Locate the cell with the specified text and output its (X, Y) center coordinate. 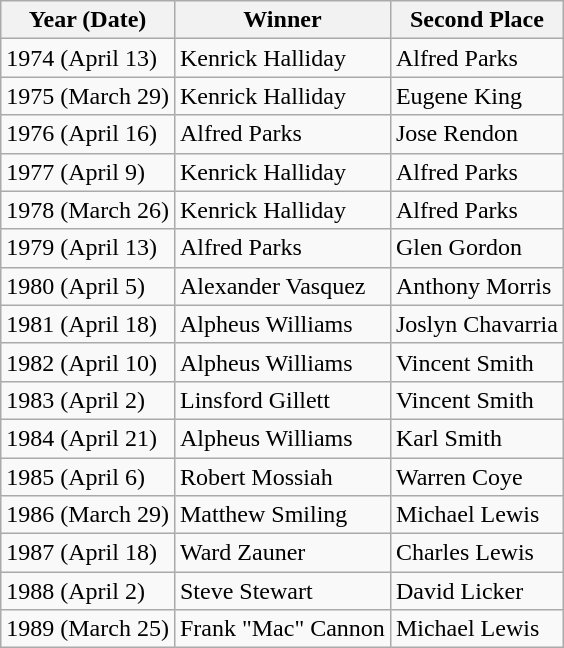
1987 (April 18) (88, 553)
1985 (April 6) (88, 477)
1981 (April 18) (88, 324)
1980 (April 5) (88, 286)
Ward Zauner (282, 553)
Linsford Gillett (282, 400)
Winner (282, 20)
1976 (April 16) (88, 134)
1982 (April 10) (88, 362)
Alexander Vasquez (282, 286)
Anthony Morris (476, 286)
1986 (March 29) (88, 515)
Joslyn Chavarria (476, 324)
Matthew Smiling (282, 515)
1977 (April 9) (88, 172)
Glen Gordon (476, 248)
1983 (April 2) (88, 400)
Steve Stewart (282, 591)
Warren Coye (476, 477)
1975 (March 29) (88, 96)
Robert Mossiah (282, 477)
Jose Rendon (476, 134)
Year (Date) (88, 20)
Eugene King (476, 96)
Charles Lewis (476, 553)
1974 (April 13) (88, 58)
1979 (April 13) (88, 248)
Second Place (476, 20)
David Licker (476, 591)
Frank "Mac" Cannon (282, 629)
1988 (April 2) (88, 591)
1989 (March 25) (88, 629)
1984 (April 21) (88, 438)
Karl Smith (476, 438)
1978 (March 26) (88, 210)
